Find where the given text appears and provide that cell's center as [x, y] coordinate. 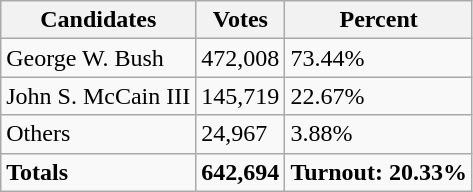
John S. McCain III [98, 96]
642,694 [240, 172]
73.44% [379, 58]
3.88% [379, 134]
Percent [379, 20]
145,719 [240, 96]
472,008 [240, 58]
Candidates [98, 20]
Turnout: 20.33% [379, 172]
22.67% [379, 96]
Others [98, 134]
Totals [98, 172]
George W. Bush [98, 58]
Votes [240, 20]
24,967 [240, 134]
